Provide the (x, y) coordinate of the cell's center where the given text is located.  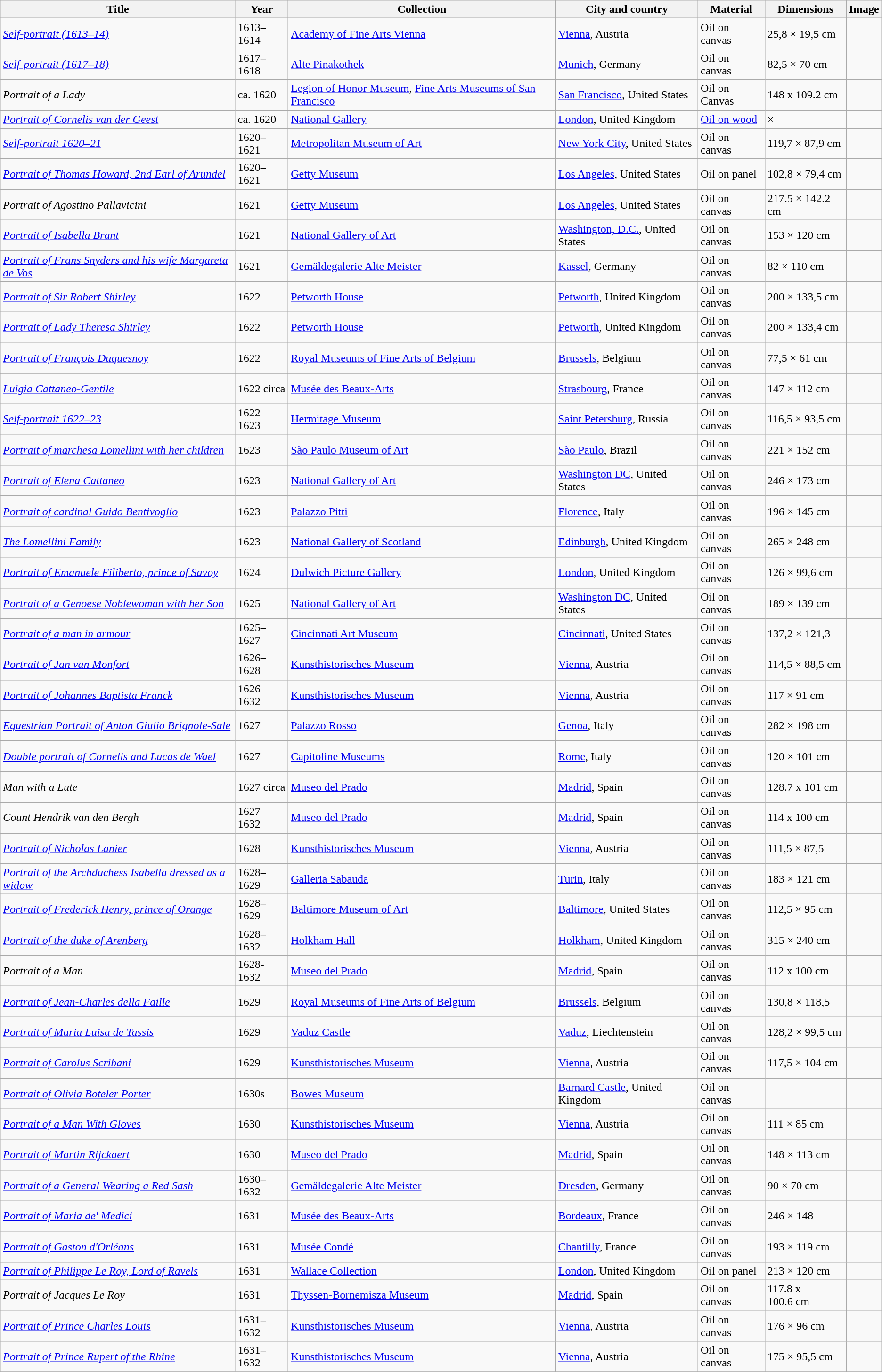
Wallace Collection (422, 1271)
Thyssen-Bornemisza Museum (422, 1295)
Portrait of a Lady (118, 95)
Turin, Italy (627, 879)
Portrait of Gaston d'Orléans (118, 1246)
117.8 x 100.6 cm (806, 1295)
Portrait of Lady Theresa Shirley (118, 327)
São Paulo, Brazil (627, 450)
128,2 × 99,5 cm (806, 1032)
128.7 x 101 cm (806, 787)
Man with a Lute (118, 787)
Portrait of Martin Rijckaert (118, 1155)
Chantilly, France (627, 1246)
Portrait of a General Wearing a Red Sash (118, 1185)
200 × 133,5 cm (806, 297)
176 × 96 cm (806, 1325)
Dimensions (806, 9)
130,8 × 118,5 (806, 1001)
Rome, Italy (627, 756)
Baltimore, United States (627, 910)
111,5 × 87,5 (806, 848)
Portrait of the duke of Arenberg (118, 940)
The Lomellini Family (118, 542)
San Francisco, United States (627, 95)
1628-1632 (261, 971)
Palazzo Pitti (422, 511)
1626–1628 (261, 664)
Portrait of Jan van Monfort (118, 664)
Portrait of Olivia Boteler Porter (118, 1094)
1627 circa (261, 787)
Portrait of cardinal Guido Bentivoglio (118, 511)
Portrait of Maria Luisa de Tassis (118, 1032)
Cincinnati Art Museum (422, 634)
Oil on Canvas (731, 95)
114,5 × 88,5 cm (806, 664)
Musée Condé (422, 1246)
Portrait of Emanuele Filiberto, prince of Savoy (118, 573)
213 × 120 cm (806, 1271)
Alte Pinakothek (422, 64)
Vaduz Castle (422, 1032)
1617–1618 (261, 64)
77,5 × 61 cm (806, 358)
246 × 173 cm (806, 480)
111 × 85 cm (806, 1124)
National Gallery (422, 119)
117,5 × 104 cm (806, 1063)
1628–1632 (261, 940)
25,8 × 19,5 cm (806, 34)
× (806, 119)
Self-portrait 1620–21 (118, 143)
1628 (261, 848)
1625 (261, 603)
Luigia Cattaneo-Gentile (118, 389)
1630–1632 (261, 1185)
Portrait of Johannes Baptista Franck (118, 695)
Galleria Sabauda (422, 879)
120 × 101 cm (806, 756)
Portrait of Prince Rupert of the Rhine (118, 1356)
Oil on wood (731, 119)
193 × 119 cm (806, 1246)
Portrait of Agostino Pallavicini (118, 204)
Cincinnati, United States (627, 634)
New York City, United States (627, 143)
Florence, Italy (627, 511)
Material (731, 9)
112,5 × 95 cm (806, 910)
City and country (627, 9)
Vaduz, Liechtenstein (627, 1032)
112 x 100 cm (806, 971)
175 × 95,5 cm (806, 1356)
1613–1614 (261, 34)
Portrait of Thomas Howard, 2nd Earl of Arundel (118, 174)
Self-portrait 1622–23 (118, 419)
Palazzo Rosso (422, 725)
282 × 198 cm (806, 725)
196 × 145 cm (806, 511)
Portrait of the Archduchess Isabella dressed as a widow (118, 879)
Baltimore Museum of Art (422, 910)
Bordeaux, France (627, 1216)
Portrait of a Genoese Noblewoman with her Son (118, 603)
114 x 100 cm (806, 818)
Munich, Germany (627, 64)
Holkham Hall (422, 940)
Portrait of François Duquesnoy (118, 358)
Portrait of a Man (118, 971)
Equestrian Portrait of Anton Giulio Brignole-Sale (118, 725)
Portrait of Philippe Le Roy, Lord of Ravels (118, 1271)
Portrait of Nicholas Lanier (118, 848)
Portrait of marchesa Lomellini with her children (118, 450)
Collection (422, 9)
116,5 × 93,5 cm (806, 419)
Capitoline Museums (422, 756)
117 × 91 cm (806, 695)
153 × 120 cm (806, 235)
1627-1632 (261, 818)
National Gallery of Scotland (422, 542)
Strasbourg, France (627, 389)
São Paulo Museum of Art (422, 450)
265 × 248 cm (806, 542)
Portrait of a Man With Gloves (118, 1124)
Genoa, Italy (627, 725)
Academy of Fine Arts Vienna (422, 34)
Dulwich Picture Gallery (422, 573)
Metropolitan Museum of Art (422, 143)
189 × 139 cm (806, 603)
Title (118, 9)
Portrait of Isabella Brant (118, 235)
315 × 240 cm (806, 940)
119,7 × 87,9 cm (806, 143)
Washington, D.C., United States (627, 235)
126 × 99,6 cm (806, 573)
Portrait of Jean-Charles della Faille (118, 1001)
246 × 148 (806, 1216)
82 × 110 cm (806, 266)
82,5 × 70 cm (806, 64)
1630s (261, 1094)
Portrait of Frederick Henry, prince of Orange (118, 910)
Double portrait of Cornelis and Lucas de Wael (118, 756)
Self-portrait (1617–18) (118, 64)
137,2 × 121,3 (806, 634)
221 × 152 cm (806, 450)
Saint Petersburg, Russia (627, 419)
Self-portrait (1613–14) (118, 34)
90 × 70 cm (806, 1185)
147 × 112 cm (806, 389)
Portrait of Cornelis van der Geest (118, 119)
183 × 121 cm (806, 879)
Portrait of Frans Snyders and his wife Margareta de Vos (118, 266)
Portrait of Elena Cattaneo (118, 480)
Dresden, Germany (627, 1185)
1622–1623 (261, 419)
Holkham, United Kingdom (627, 940)
Kassel, Germany (627, 266)
Portrait of Prince Charles Louis (118, 1325)
102,8 × 79,4 cm (806, 174)
Year (261, 9)
1622 circa (261, 389)
Edinburgh, United Kingdom (627, 542)
Legion of Honor Museum, Fine Arts Museums of San Francisco (422, 95)
148 x 109.2 cm (806, 95)
1625–1627 (261, 634)
Bowes Museum (422, 1094)
200 × 133,4 cm (806, 327)
Portrait of Sir Robert Shirley (118, 297)
1624 (261, 573)
Barnard Castle, United Kingdom (627, 1094)
Hermitage Museum (422, 419)
148 × 113 cm (806, 1155)
Count Hendrik van den Bergh (118, 818)
1626–1632 (261, 695)
Portrait of a man in armour (118, 634)
Portrait of Jacques Le Roy (118, 1295)
Portrait of Carolus Scribani (118, 1063)
Image (864, 9)
Portrait of Maria de' Medici (118, 1216)
217.5 × 142.2 cm (806, 204)
